Provide the (X, Y) coordinate of the cell's center where the given text is located.  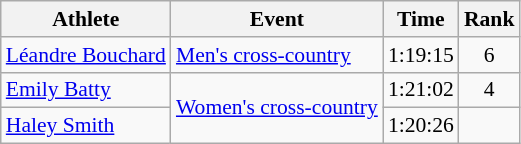
Women's cross-country (277, 108)
Time (421, 19)
Haley Smith (86, 126)
Event (277, 19)
Athlete (86, 19)
Rank (490, 19)
1:19:15 (421, 55)
Léandre Bouchard (86, 55)
Men's cross-country (277, 55)
1:20:26 (421, 126)
Emily Batty (86, 90)
6 (490, 55)
1:21:02 (421, 90)
4 (490, 90)
